Capture the cell that displays the provided text and extract its (x, y) central coordinate. 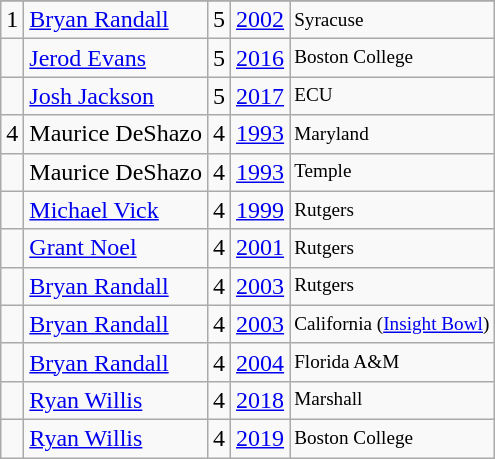
Syracuse (392, 20)
Temple (392, 172)
Grant Noel (116, 248)
2019 (260, 438)
1999 (260, 210)
2004 (260, 362)
2001 (260, 248)
2018 (260, 400)
California (Insight Bowl) (392, 324)
Michael Vick (116, 210)
ECU (392, 96)
Florida A&M (392, 362)
Josh Jackson (116, 96)
Jerod Evans (116, 58)
2002 (260, 20)
1 (12, 20)
Maryland (392, 134)
2017 (260, 96)
Marshall (392, 400)
2016 (260, 58)
